Find where the given text appears and provide that cell's center as [x, y] coordinate. 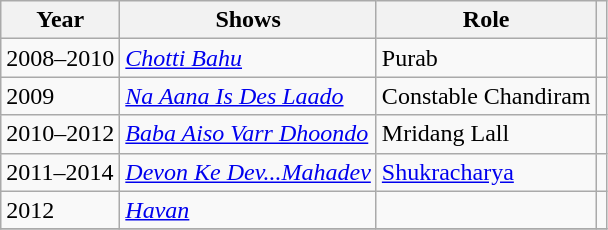
Shukracharya [486, 172]
2009 [60, 96]
Devon Ke Dev...Mahadev [248, 172]
Havan [248, 210]
Na Aana Is Des Laado [248, 96]
2010–2012 [60, 134]
Year [60, 20]
Shows [248, 20]
Chotti Bahu [248, 58]
Constable Chandiram [486, 96]
Purab [486, 58]
Mridang Lall [486, 134]
2012 [60, 210]
2008–2010 [60, 58]
Baba Aiso Varr Dhoondo [248, 134]
2011–2014 [60, 172]
Role [486, 20]
